Return (x, y) of the center of cell containing provided text 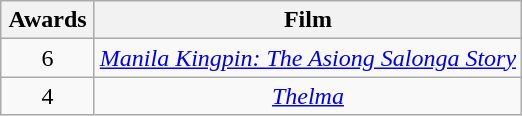
4 (48, 96)
Manila Kingpin: The Asiong Salonga Story (308, 58)
Awards (48, 20)
6 (48, 58)
Film (308, 20)
Thelma (308, 96)
